Capture the cell that displays the provided text and extract its (x, y) central coordinate. 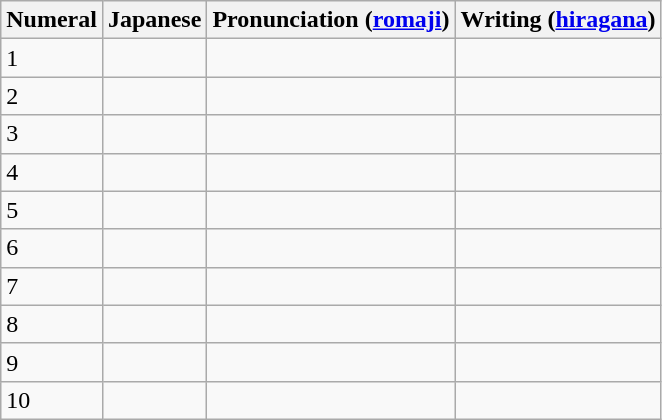
3 (52, 134)
6 (52, 248)
Japanese (154, 20)
8 (52, 324)
10 (52, 400)
9 (52, 362)
Writing (hiragana) (558, 20)
4 (52, 172)
Pronunciation (romaji) (331, 20)
1 (52, 58)
Numeral (52, 20)
2 (52, 96)
7 (52, 286)
5 (52, 210)
